Capture the cell that displays the provided text and extract its (x, y) central coordinate. 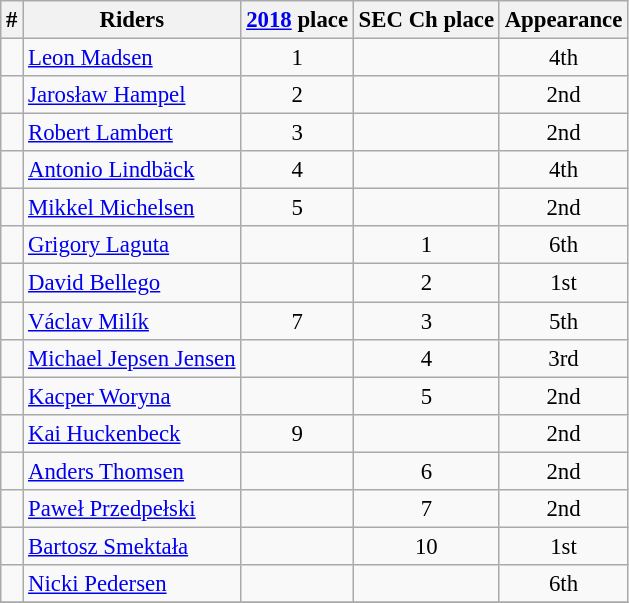
Michael Jepsen Jensen (132, 358)
Bartosz Smektała (132, 546)
Antonio Lindbäck (132, 170)
5th (563, 321)
3rd (563, 358)
10 (426, 546)
6 (426, 471)
9 (297, 433)
Leon Madsen (132, 58)
# (12, 20)
Václav Milík (132, 321)
Grigory Laguta (132, 245)
Paweł Przedpełski (132, 509)
Appearance (563, 20)
2018 place (297, 20)
Jarosław Hampel (132, 95)
Kacper Woryna (132, 396)
Nicki Pedersen (132, 584)
Kai Huckenbeck (132, 433)
David Bellego (132, 283)
Robert Lambert (132, 133)
Riders (132, 20)
Anders Thomsen (132, 471)
SEC Ch place (426, 20)
Mikkel Michelsen (132, 208)
